Pinpoint the cell where the given text exists, returning its (X, Y) midpoint coordinate. 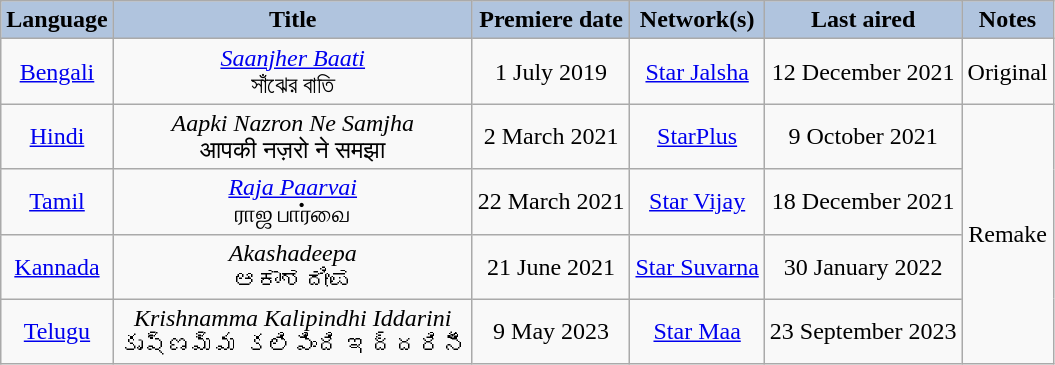
Notes (1008, 20)
22 March 2021 (551, 202)
1 July 2019 (551, 72)
9 May 2023 (551, 332)
Aapki Nazron Ne Samjha आपकी नज़रो ने समझा (292, 136)
23 September 2023 (863, 332)
21 June 2021 (551, 266)
2 March 2021 (551, 136)
Network(s) (697, 20)
Saanjher Baati সাঁঝের বাতি (292, 72)
Star Vijay (697, 202)
Kannada (57, 266)
Star Suvarna (697, 266)
Last aired (863, 20)
Remake (1008, 234)
Star Jalsha (697, 72)
Telugu (57, 332)
18 December 2021 (863, 202)
Star Maa (697, 332)
StarPlus (697, 136)
Raja Paarvai ராஜ பார்வை (292, 202)
Language (57, 20)
Original (1008, 72)
Tamil (57, 202)
Premiere date (551, 20)
Hindi (57, 136)
30 January 2022 (863, 266)
Akashadeepa ಆಕಾಶದೀಪ (292, 266)
9 October 2021 (863, 136)
Krishnamma Kalipindhi Iddarini కృష్ణమ్మ కలిపింది ఇద్దరినీ (292, 332)
12 December 2021 (863, 72)
Bengali (57, 72)
Title (292, 20)
